Return (x, y) of the center of cell containing provided text 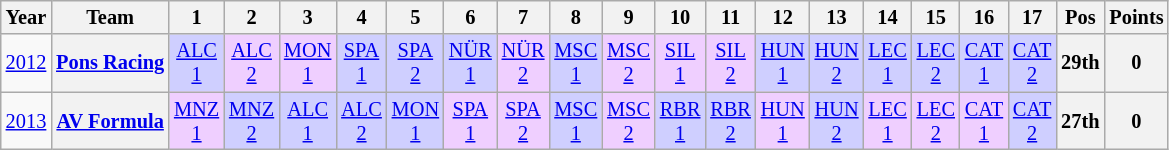
17 (1032, 17)
7 (524, 17)
2013 (26, 121)
Pos (1080, 17)
MNZ1 (196, 121)
NÜR2 (524, 63)
NÜR1 (470, 63)
1 (196, 17)
RBR1 (680, 121)
14 (887, 17)
15 (936, 17)
Year (26, 17)
MNZ2 (252, 121)
Team (110, 17)
29th (1080, 63)
4 (361, 17)
9 (628, 17)
Points (1136, 17)
5 (416, 17)
2 (252, 17)
2012 (26, 63)
RBR2 (730, 121)
10 (680, 17)
6 (470, 17)
AV Formula (110, 121)
13 (837, 17)
16 (984, 17)
SIL2 (730, 63)
Pons Racing (110, 63)
3 (308, 17)
SIL1 (680, 63)
12 (783, 17)
8 (576, 17)
27th (1080, 121)
11 (730, 17)
